Extract the (X, Y) coordinate from the center of the cell holding the provided text.  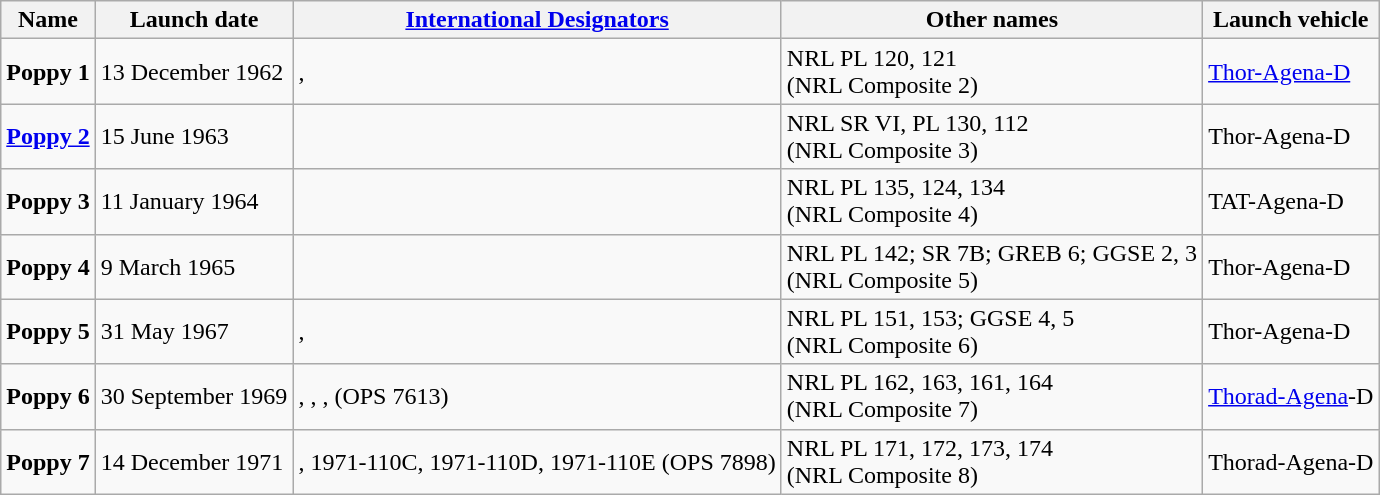
Launch date (194, 20)
, , , (OPS 7613) (537, 396)
NRL PL 142; SR 7B; GREB 6; GGSE 2, 3(NRL Composite 5) (992, 266)
NRL SR VI, PL 130, 112(NRL Composite 3) (992, 136)
NRL PL 135, 124, 134(NRL Composite 4) (992, 202)
, 1971-110C, 1971-110D, 1971-110E (OPS 7898) (537, 462)
13 December 1962 (194, 72)
Poppy 7 (48, 462)
Poppy 3 (48, 202)
Poppy 6 (48, 396)
30 September 1969 (194, 396)
Other names (992, 20)
14 December 1971 (194, 462)
9 March 1965 (194, 266)
Launch vehicle (1291, 20)
Poppy 4 (48, 266)
NRL PL 171, 172, 173, 174(NRL Composite 8) (992, 462)
NRL PL 120, 121(NRL Composite 2) (992, 72)
Name (48, 20)
NRL PL 151, 153; GGSE 4, 5(NRL Composite 6) (992, 332)
Poppy 5 (48, 332)
15 June 1963 (194, 136)
Poppy 2 (48, 136)
Poppy 1 (48, 72)
TAT-Agena-D (1291, 202)
NRL PL 162, 163, 161, 164(NRL Composite 7) (992, 396)
11 January 1964 (194, 202)
International Designators (537, 20)
31 May 1967 (194, 332)
